Provide the [x, y] coordinate of the cell's center where the given text is located.  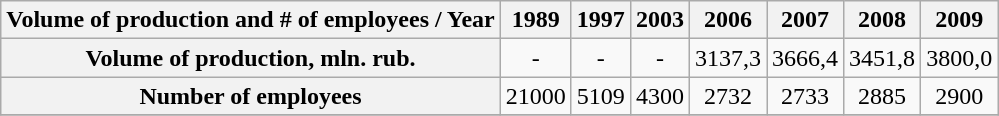
2732 [728, 96]
2003 [660, 20]
2885 [882, 96]
1989 [536, 20]
2006 [728, 20]
2007 [806, 20]
2008 [882, 20]
2009 [960, 20]
Volume of production, mln. rub. [251, 58]
5109 [600, 96]
2900 [960, 96]
3137,3 [728, 58]
1997 [600, 20]
3666,4 [806, 58]
2733 [806, 96]
4300 [660, 96]
3451,8 [882, 58]
Number of employees [251, 96]
21000 [536, 96]
Volume of production and # of employees / Year [251, 20]
3800,0 [960, 58]
